From the cell containing the given text, extract its center point as (X, Y) coordinate. 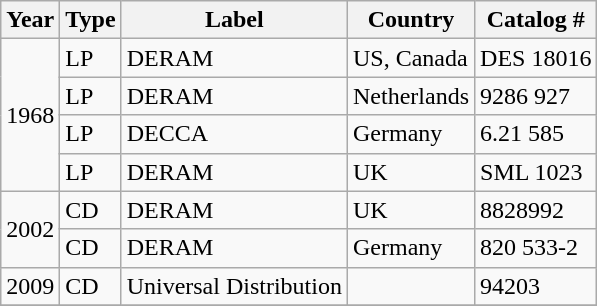
1968 (30, 115)
9286 927 (536, 96)
2002 (30, 229)
Label (234, 20)
8828992 (536, 210)
Year (30, 20)
US, Canada (410, 58)
Netherlands (410, 96)
Country (410, 20)
Catalog # (536, 20)
DECCA (234, 134)
6.21 585 (536, 134)
SML 1023 (536, 172)
820 533-2 (536, 248)
DES 18016 (536, 58)
94203 (536, 286)
Universal Distribution (234, 286)
Type (90, 20)
2009 (30, 286)
